Pinpoint the cell where the given text exists, returning its [x, y] midpoint coordinate. 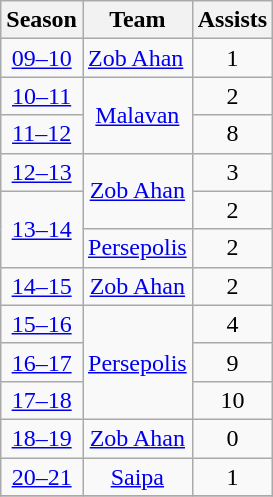
09–10 [42, 58]
8 [232, 134]
18–19 [42, 438]
Saipa [137, 477]
10 [232, 400]
15–16 [42, 324]
Malavan [137, 115]
14–15 [42, 286]
0 [232, 438]
4 [232, 324]
Assists [232, 20]
11–12 [42, 134]
Team [137, 20]
16–17 [42, 362]
9 [232, 362]
17–18 [42, 400]
20–21 [42, 477]
Season [42, 20]
13–14 [42, 229]
12–13 [42, 172]
3 [232, 172]
10–11 [42, 96]
